Find where the given text appears and provide that cell's center as [X, Y] coordinate. 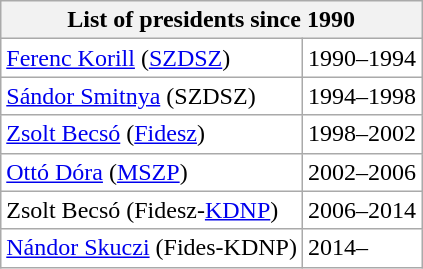
2014– [362, 248]
Sándor Smitnya (SZDSZ) [152, 96]
2002–2006 [362, 172]
1998–2002 [362, 134]
Zsolt Becsó (Fidesz-KDNP) [152, 210]
List of presidents since 1990 [212, 20]
1990–1994 [362, 58]
Zsolt Becsó (Fidesz) [152, 134]
2006–2014 [362, 210]
1994–1998 [362, 96]
Ferenc Korill (SZDSZ) [152, 58]
Ottó Dóra (MSZP) [152, 172]
Nándor Skuczi (Fides-KDNP) [152, 248]
